Extract the [x, y] coordinate from the center of the cell holding the provided text.  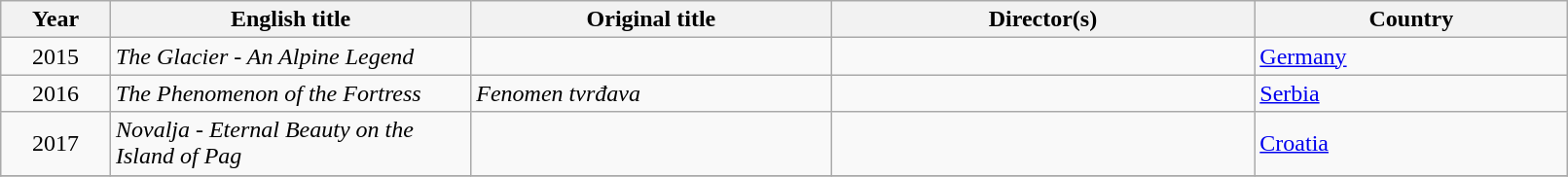
Year [56, 19]
Serbia [1411, 93]
Croatia [1411, 144]
Original title [651, 19]
English title [290, 19]
Director(s) [1043, 19]
Country [1411, 19]
Germany [1411, 56]
2015 [56, 56]
Novalja - Eternal Beauty on the Island of Pag [290, 144]
2017 [56, 144]
The Glacier - An Alpine Legend [290, 56]
2016 [56, 93]
Fenomen tvrđava [651, 93]
The Phenomenon of the Fortress [290, 93]
